Return the (X, Y) coordinate for the center point of the cell that contains the specified text.  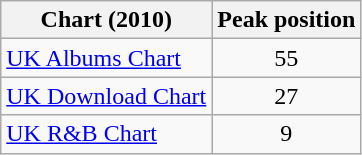
UK Albums Chart (106, 58)
Peak position (286, 20)
27 (286, 96)
9 (286, 134)
UK Download Chart (106, 96)
55 (286, 58)
Chart (2010) (106, 20)
UK R&B Chart (106, 134)
